Determine the [X, Y] coordinate at the center of the cell enclosing the given text.  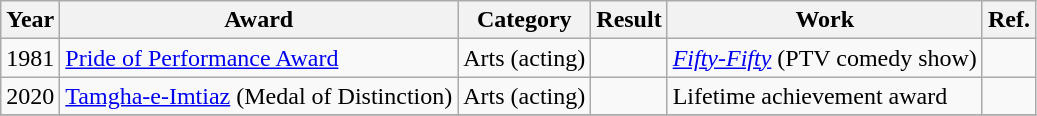
2020 [30, 96]
Work [824, 20]
Tamgha-e-Imtiaz (Medal of Distinction) [259, 96]
1981 [30, 58]
Pride of Performance Award [259, 58]
Ref. [1008, 20]
Lifetime achievement award [824, 96]
Category [524, 20]
Fifty-Fifty (PTV comedy show) [824, 58]
Result [629, 20]
Award [259, 20]
Year [30, 20]
